Search for the cell housing the specified text and yield its (x, y) center coordinate. 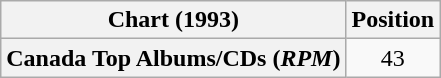
Canada Top Albums/CDs (RPM) (174, 58)
43 (393, 58)
Position (393, 20)
Chart (1993) (174, 20)
